Return the (x, y) coordinate for the center point of the cell that contains the specified text.  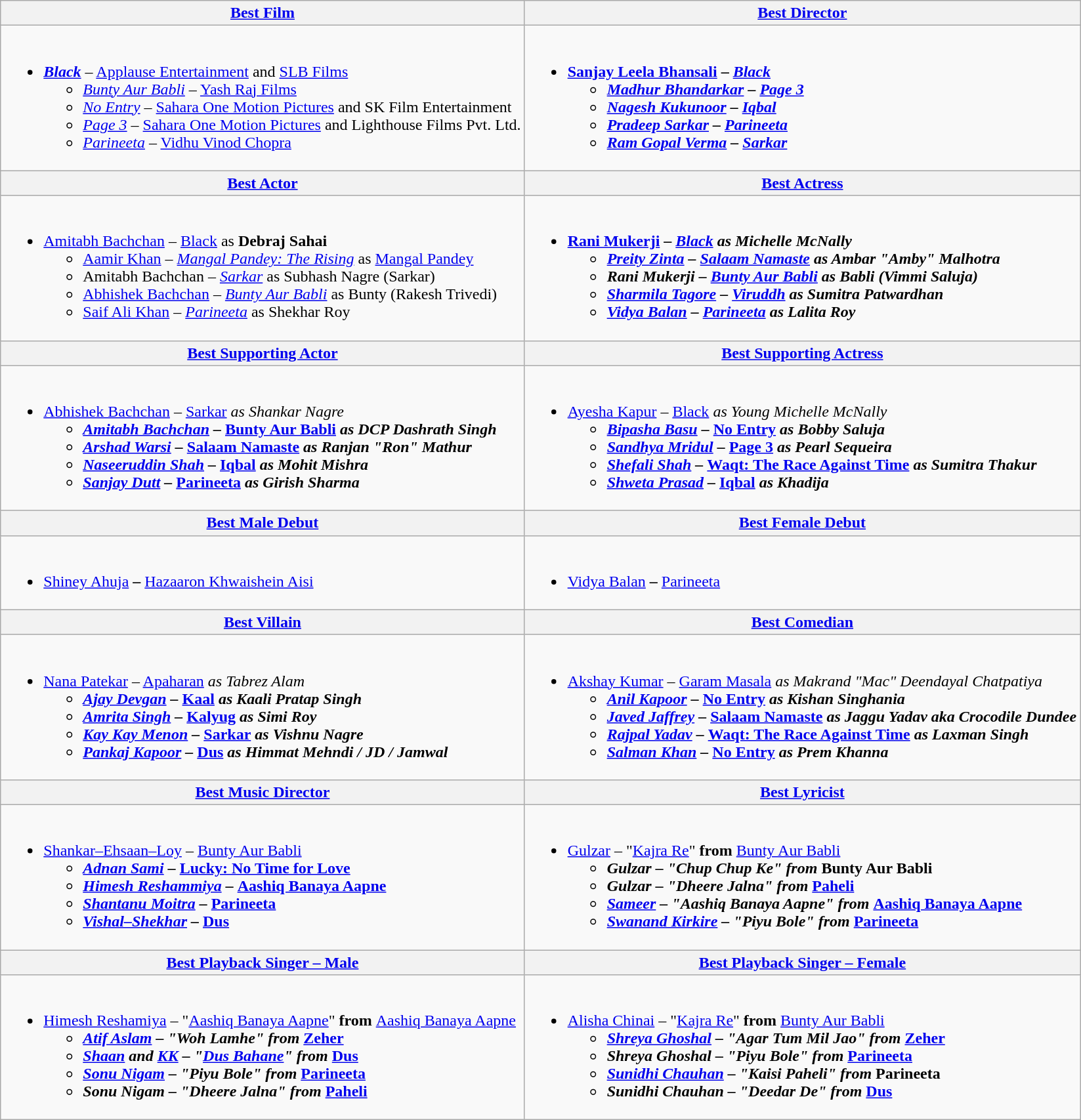
Best Male Debut (263, 523)
Best Supporting Actor (263, 353)
Shiney Ahuja – Hazaaron Khwaishein Aisi (263, 572)
Best Villain (263, 622)
Best Actor (263, 183)
Best Actress (802, 183)
Best Supporting Actress (802, 353)
Best Music Director (263, 792)
Sanjay Leela Bhansali – BlackMadhur Bhandarkar – Page 3Nagesh Kukunoor – IqbalPradeep Sarkar – ParineetaRam Gopal Verma – Sarkar (802, 98)
Best Film (263, 13)
Best Playback Singer – Male (263, 963)
Vidya Balan – Parineeta (802, 572)
Best Playback Singer – Female (802, 963)
Best Director (802, 13)
Best Lyricist (802, 792)
Best Female Debut (802, 523)
Best Comedian (802, 622)
